Provide the (x, y) coordinate of the cell's center where the given text is located.  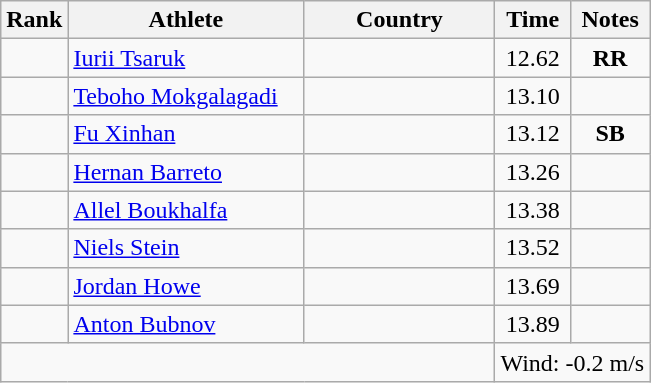
13.26 (532, 172)
13.69 (532, 286)
RR (610, 58)
Niels Stein (186, 248)
Country (400, 20)
13.89 (532, 324)
SB (610, 134)
Rank (34, 20)
Teboho Mokgalagadi (186, 96)
Hernan Barreto (186, 172)
12.62 (532, 58)
Athlete (186, 20)
13.52 (532, 248)
Time (532, 20)
Iurii Tsaruk (186, 58)
Notes (610, 20)
13.10 (532, 96)
13.12 (532, 134)
13.38 (532, 210)
Allel Boukhalfa (186, 210)
Jordan Howe (186, 286)
Wind: -0.2 m/s (572, 362)
Anton Bubnov (186, 324)
Fu Xinhan (186, 134)
